Capture the cell that displays the provided text and extract its (x, y) central coordinate. 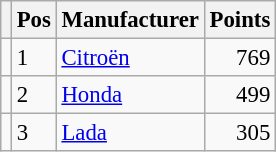
3 (34, 133)
Points (240, 20)
Lada (130, 133)
Honda (130, 95)
1 (34, 58)
499 (240, 95)
2 (34, 95)
Citroën (130, 58)
305 (240, 133)
Pos (34, 20)
Manufacturer (130, 20)
769 (240, 58)
